From the cell containing the given text, extract its center point as [x, y] coordinate. 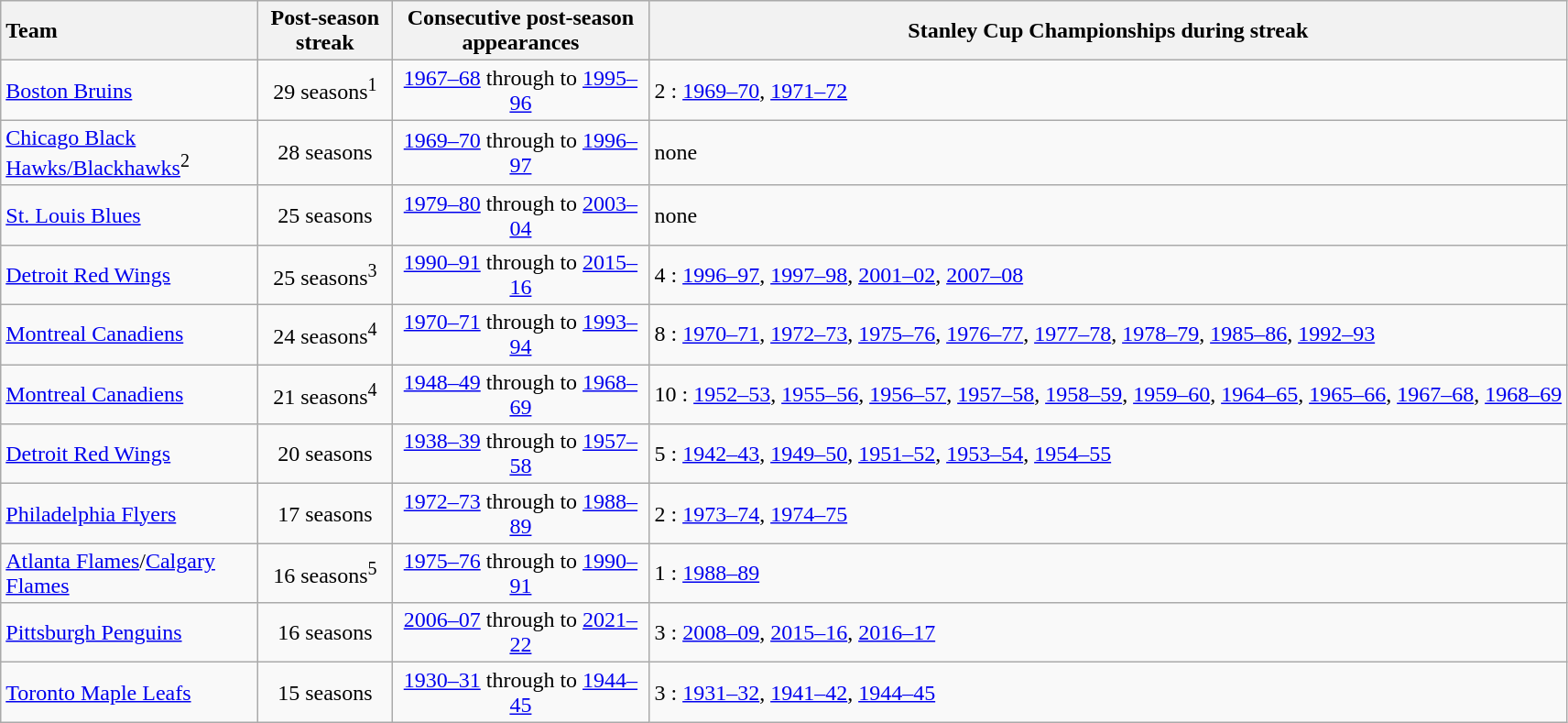
2 : 1969–70, 1971–72 [1108, 90]
24 seasons4 [325, 335]
2 : 1973–74, 1974–75 [1108, 513]
10 : 1952–53, 1955–56, 1956–57, 1957–58, 1958–59, 1959–60, 1964–65, 1965–66, 1967–68, 1968–69 [1108, 394]
1970–71 through to 1993–94 [520, 335]
Boston Bruins [130, 90]
Philadelphia Flyers [130, 513]
Team [130, 31]
Stanley Cup Championships during streak [1108, 31]
5 : 1942–43, 1949–50, 1951–52, 1953–54, 1954–55 [1108, 455]
Atlanta Flames/Calgary Flames [130, 574]
21 seasons4 [325, 394]
3 : 2008–09, 2015–16, 2016–17 [1108, 632]
17 seasons [325, 513]
25 seasons3 [325, 275]
20 seasons [325, 455]
1 : 1988–89 [1108, 574]
1948–49 through to 1968–69 [520, 394]
St. Louis Blues [130, 214]
1938–39 through to 1957–58 [520, 455]
3 : 1931–32, 1941–42, 1944–45 [1108, 693]
16 seasons [325, 632]
1967–68 through to 1995–96 [520, 90]
25 seasons [325, 214]
Post-season streak [325, 31]
1972–73 through to 1988–89 [520, 513]
28 seasons [325, 153]
Pittsburgh Penguins [130, 632]
2006–07 through to 2021–22 [520, 632]
Chicago Black Hawks/Blackhawks2 [130, 153]
4 : 1996–97, 1997–98, 2001–02, 2007–08 [1108, 275]
1930–31 through to 1944–45 [520, 693]
16 seasons5 [325, 574]
1969–70 through to 1996–97 [520, 153]
29 seasons1 [325, 90]
Toronto Maple Leafs [130, 693]
1990–91 through to 2015–16 [520, 275]
15 seasons [325, 693]
1979–80 through to 2003–04 [520, 214]
Consecutive post-season appearances [520, 31]
1975–76 through to 1990–91 [520, 574]
8 : 1970–71, 1972–73, 1975–76, 1976–77, 1977–78, 1978–79, 1985–86, 1992–93 [1108, 335]
